Return (X, Y) of the center of cell containing provided text 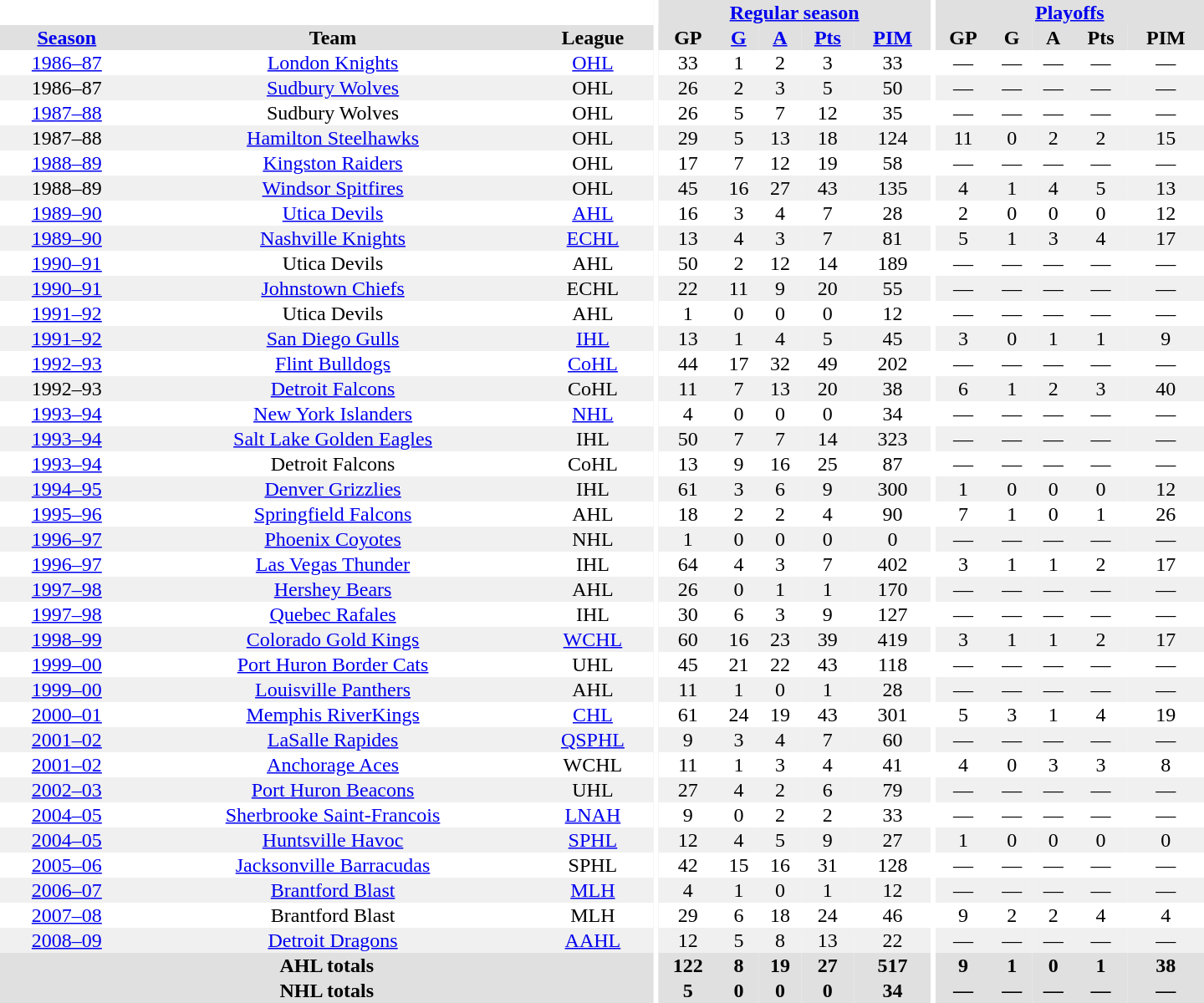
128 (893, 865)
LNAH (592, 815)
Regular season (794, 13)
Jacksonville Barracudas (333, 865)
NHL totals (327, 990)
1995–96 (67, 514)
39 (828, 639)
44 (688, 364)
122 (688, 965)
Johnstown Chiefs (333, 288)
127 (893, 614)
League (592, 38)
23 (780, 639)
Anchorage Aces (333, 765)
1998–99 (67, 639)
81 (893, 238)
Salt Lake Golden Eagles (333, 439)
Quebec Rafales (333, 614)
58 (893, 163)
Detroit Dragons (333, 940)
CHL (592, 715)
323 (893, 439)
30 (688, 614)
25 (828, 464)
2002–03 (67, 790)
Louisville Panthers (333, 690)
189 (893, 263)
124 (893, 138)
Huntsville Havoc (333, 840)
2005–06 (67, 865)
Windsor Spitfires (333, 188)
135 (893, 188)
32 (780, 364)
31 (828, 865)
402 (893, 564)
79 (893, 790)
517 (893, 965)
2007–08 (67, 915)
Playoffs (1070, 13)
Season (67, 38)
Port Huron Beacons (333, 790)
QSPHL (592, 740)
Kingston Raiders (333, 163)
42 (688, 865)
Colorado Gold Kings (333, 639)
Denver Grizzlies (333, 489)
55 (893, 288)
41 (893, 765)
170 (893, 589)
AHL totals (327, 965)
118 (893, 664)
90 (893, 514)
202 (893, 364)
1994–95 (67, 489)
Hamilton Steelhawks (333, 138)
419 (893, 639)
Memphis RiverKings (333, 715)
San Diego Gulls (333, 339)
301 (893, 715)
Phoenix Coyotes (333, 539)
2006–07 (67, 890)
Sherbrooke Saint-Francois (333, 815)
New York Islanders (333, 414)
300 (893, 489)
AAHL (592, 940)
Springfield Falcons (333, 514)
35 (893, 113)
2000–01 (67, 715)
Nashville Knights (333, 238)
Hershey Bears (333, 589)
49 (828, 364)
London Knights (333, 63)
Port Huron Border Cats (333, 664)
40 (1166, 389)
2008–09 (67, 940)
64 (688, 564)
46 (893, 915)
Team (333, 38)
87 (893, 464)
21 (739, 664)
Flint Bulldogs (333, 364)
LaSalle Rapides (333, 740)
Las Vegas Thunder (333, 564)
